Search for the cell housing the specified text and yield its (x, y) center coordinate. 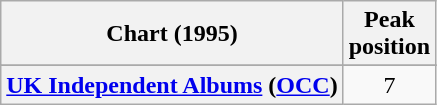
7 (389, 85)
Chart (1995) (172, 34)
Peakposition (389, 34)
UK Independent Albums (OCC) (172, 85)
